Search for the cell housing the specified text and yield its (x, y) center coordinate. 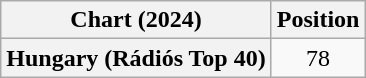
Position (318, 20)
Chart (2024) (136, 20)
Hungary (Rádiós Top 40) (136, 58)
78 (318, 58)
